Scan for the cell matching the given text and deliver its [x, y] coordinate at center. 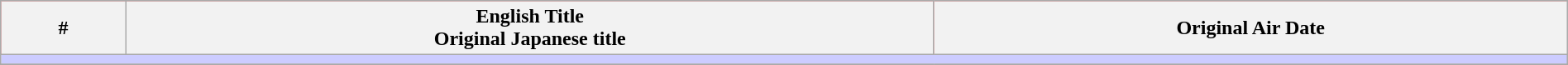
English TitleOriginal Japanese title [529, 28]
# [64, 28]
Original Air Date [1250, 28]
